From the cell containing the given text, extract its center point as [x, y] coordinate. 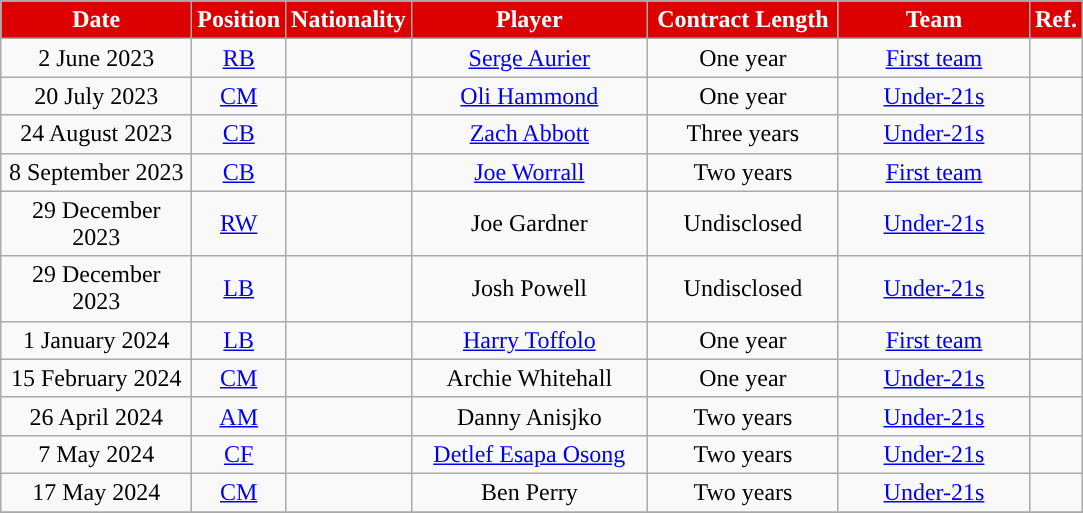
2 June 2023 [96, 58]
Date [96, 20]
1 January 2024 [96, 340]
Danny Anisjko [529, 416]
Three years [742, 134]
Contract Length [742, 20]
Joe Gardner [529, 224]
RB [239, 58]
Serge Aurier [529, 58]
20 July 2023 [96, 96]
24 August 2023 [96, 134]
Zach Abbott [529, 134]
RW [239, 224]
Harry Toffolo [529, 340]
Team [934, 20]
CF [239, 454]
Josh Powell [529, 288]
Joe Worrall [529, 172]
Player [529, 20]
Nationality [349, 20]
17 May 2024 [96, 492]
Detlef Esapa Osong [529, 454]
15 February 2024 [96, 378]
AM [239, 416]
Oli Hammond [529, 96]
7 May 2024 [96, 454]
26 April 2024 [96, 416]
Archie Whitehall [529, 378]
Ref. [1056, 20]
Position [239, 20]
Ben Perry [529, 492]
8 September 2023 [96, 172]
